Search for the cell housing the specified text and yield its (x, y) center coordinate. 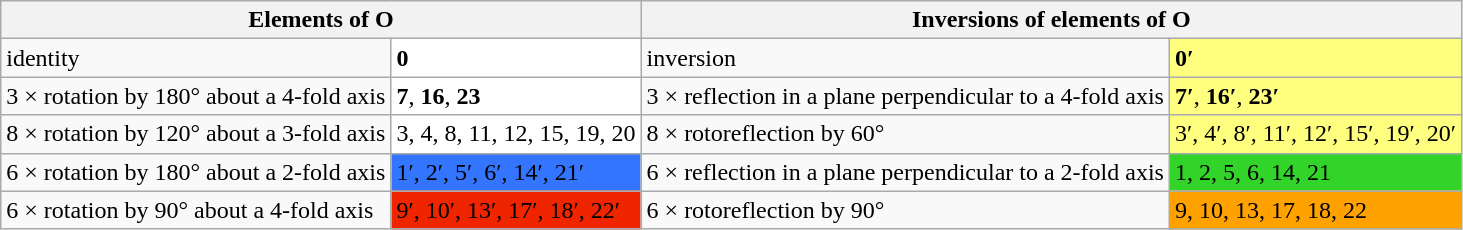
identity (196, 58)
3, 4, 8, 11, 12, 15, 19, 20 (516, 134)
3′, 4′, 8′, 11′, 12′, 15′, 19′, 20′ (1315, 134)
8 × rotoreflection by 60° (905, 134)
7, 16, 23 (516, 96)
6 × rotation by 90° about a 4-fold axis (196, 210)
3 × rotation by 180° about a 4-fold axis (196, 96)
6 × rotation by 180° about a 2-fold axis (196, 172)
8 × rotation by 120° about a 3-fold axis (196, 134)
6 × rotoreflection by 90° (905, 210)
Inversions of elements of O (1052, 20)
1′, 2′, 5′, 6′, 14′, 21′ (516, 172)
6 × reflection in a plane perpendicular to a 2-fold axis (905, 172)
7′, 16′, 23′ (1315, 96)
1, 2, 5, 6, 14, 21 (1315, 172)
9′, 10′, 13′, 17′, 18′, 22′ (516, 210)
0′ (1315, 58)
9, 10, 13, 17, 18, 22 (1315, 210)
Elements of O (321, 20)
0 (516, 58)
inversion (905, 58)
3 × reflection in a plane perpendicular to a 4-fold axis (905, 96)
